Output the (x, y) coordinate of the center of the cell containing the given text.  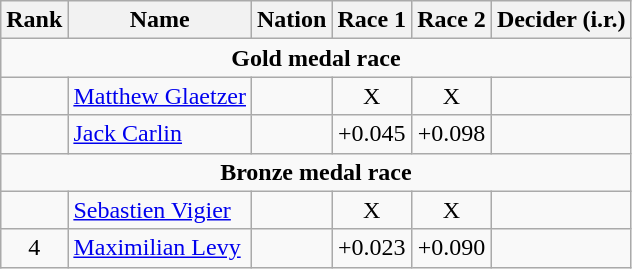
+0.045 (372, 134)
+0.023 (372, 248)
Name (160, 20)
Matthew Glaetzer (160, 96)
Nation (292, 20)
+0.098 (452, 134)
Decider (i.r.) (561, 20)
Rank (34, 20)
Sebastien Vigier (160, 210)
Race 1 (372, 20)
Jack Carlin (160, 134)
Race 2 (452, 20)
4 (34, 248)
+0.090 (452, 248)
Bronze medal race (316, 172)
Maximilian Levy (160, 248)
Gold medal race (316, 58)
